From the cell containing the given text, extract its center point as [X, Y] coordinate. 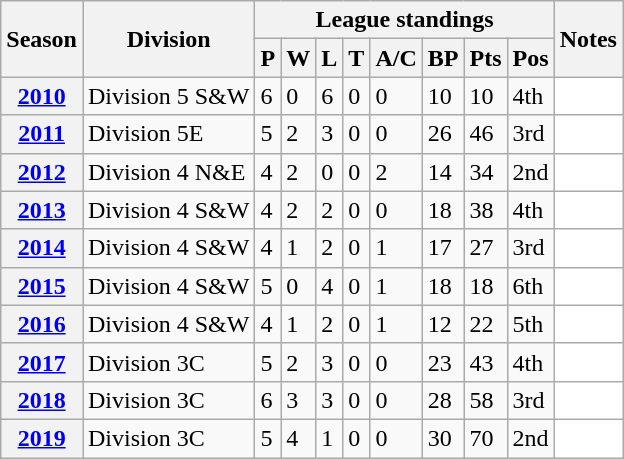
2012 [42, 172]
Division 5 S&W [168, 96]
2017 [42, 362]
Season [42, 39]
2015 [42, 286]
23 [443, 362]
26 [443, 134]
Notes [588, 39]
Division [168, 39]
2016 [42, 324]
30 [443, 438]
27 [486, 248]
BP [443, 58]
League standings [404, 20]
34 [486, 172]
14 [443, 172]
2019 [42, 438]
58 [486, 400]
2018 [42, 400]
28 [443, 400]
Pts [486, 58]
17 [443, 248]
P [268, 58]
W [298, 58]
Pos [530, 58]
Division 4 N&E [168, 172]
T [356, 58]
L [330, 58]
12 [443, 324]
2014 [42, 248]
2011 [42, 134]
46 [486, 134]
6th [530, 286]
43 [486, 362]
70 [486, 438]
2013 [42, 210]
A/C [396, 58]
38 [486, 210]
2010 [42, 96]
5th [530, 324]
22 [486, 324]
Division 5E [168, 134]
